Locate the cell with the specified text and output its (X, Y) center coordinate. 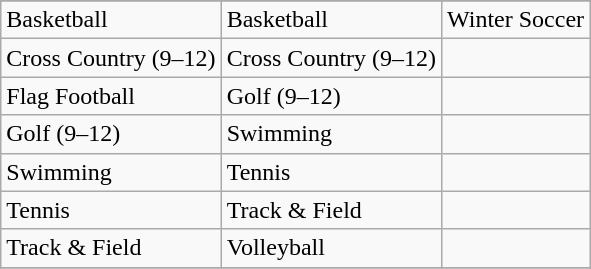
Winter Soccer (516, 20)
Volleyball (331, 248)
Flag Football (111, 96)
